Detect which cell encompasses the target text, then output its [X, Y] center coordinate. 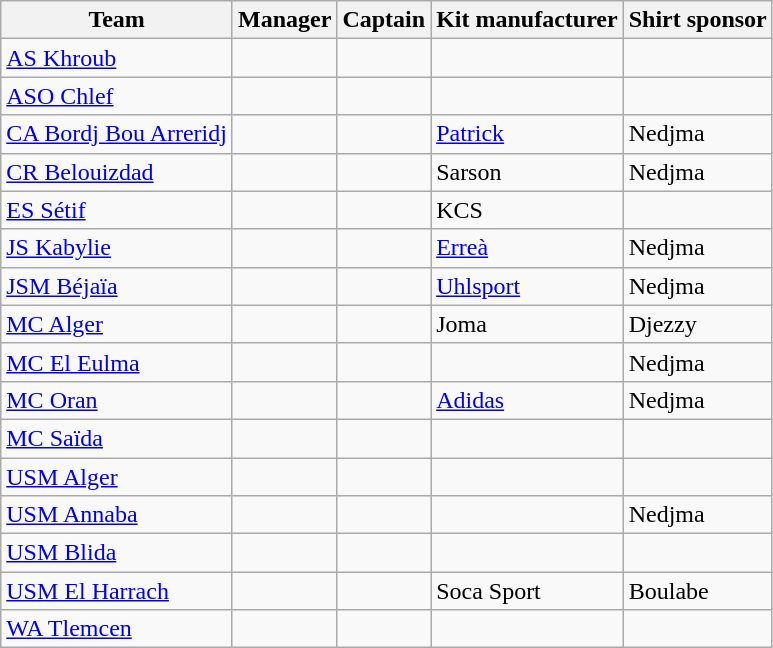
USM El Harrach [117, 591]
Erreà [528, 248]
Djezzy [698, 324]
Joma [528, 324]
Soca Sport [528, 591]
AS Khroub [117, 58]
MC Oran [117, 400]
CR Belouizdad [117, 172]
ES Sétif [117, 210]
Boulabe [698, 591]
USM Blida [117, 553]
Sarson [528, 172]
Team [117, 20]
JS Kabylie [117, 248]
USM Annaba [117, 515]
MC Alger [117, 324]
Manager [284, 20]
CA Bordj Bou Arreridj [117, 134]
KCS [528, 210]
USM Alger [117, 477]
ASO Chlef [117, 96]
WA Tlemcen [117, 629]
Captain [384, 20]
Adidas [528, 400]
MC El Eulma [117, 362]
JSM Béjaïa [117, 286]
Kit manufacturer [528, 20]
Patrick [528, 134]
Shirt sponsor [698, 20]
MC Saïda [117, 438]
Uhlsport [528, 286]
